Determine the [x, y] coordinate at the center of the cell enclosing the given text.  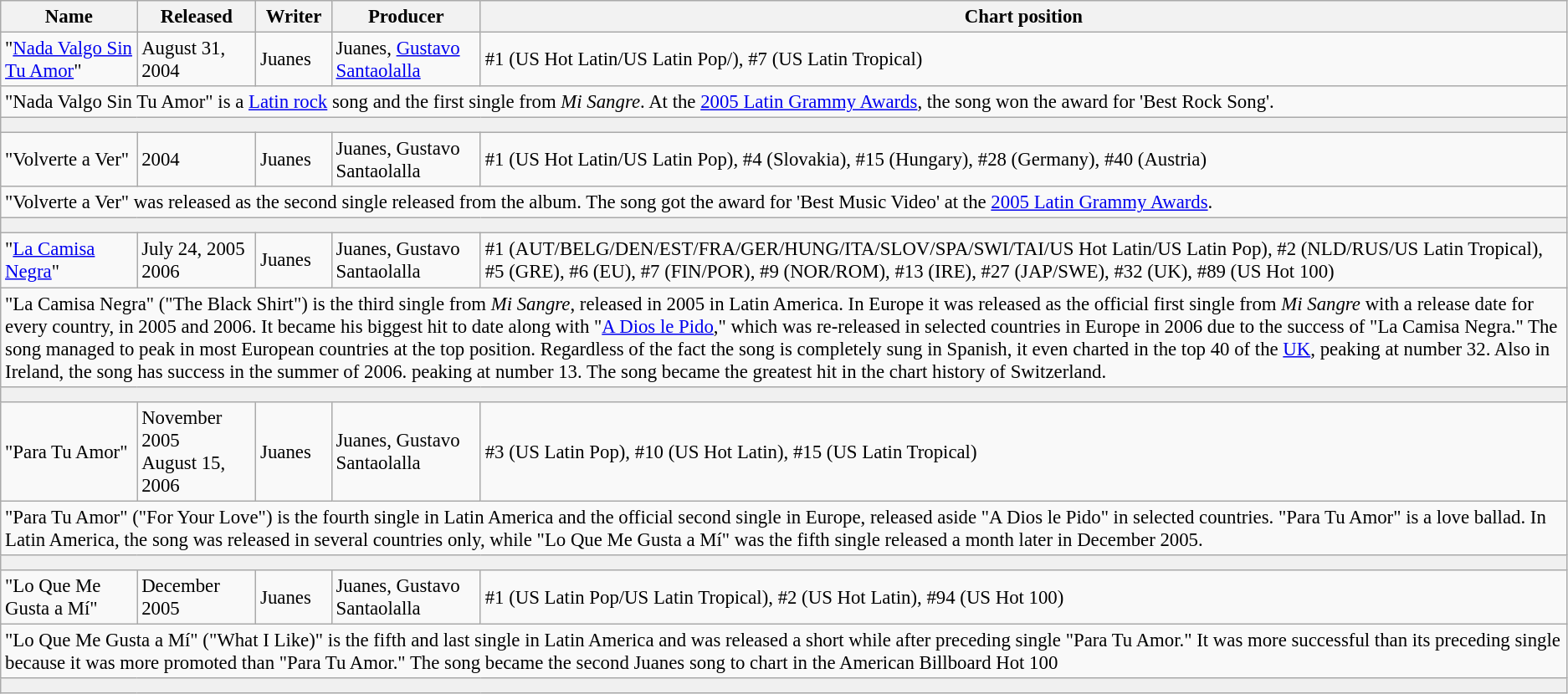
Released [197, 17]
#1 (US Hot Latin/US Latin Pop), #4 (Slovakia), #15 (Hungary), #28 (Germany), #40 (Austria) [1023, 161]
2004 [197, 161]
#3 (US Latin Pop), #10 (US Hot Latin), #15 (US Latin Tropical) [1023, 452]
July 24, 20052006 [197, 261]
#1 (US Latin Pop/US Latin Tropical), #2 (US Hot Latin), #94 (US Hot 100) [1023, 597]
Writer [294, 17]
"Nada Valgo Sin Tu Amor" [69, 60]
Producer [406, 17]
December 2005 [197, 597]
"Para Tu Amor" [69, 452]
Chart position [1023, 17]
Name [69, 17]
#1 (US Hot Latin/US Latin Pop/), #7 (US Latin Tropical) [1023, 60]
"Volverte a Ver" [69, 161]
"Lo Que Me Gusta a Mí" [69, 597]
August 31, 2004 [197, 60]
November 2005August 15, 2006 [197, 452]
"La Camisa Negra" [69, 261]
